Output the (x, y) coordinate of the center of the cell containing the given text.  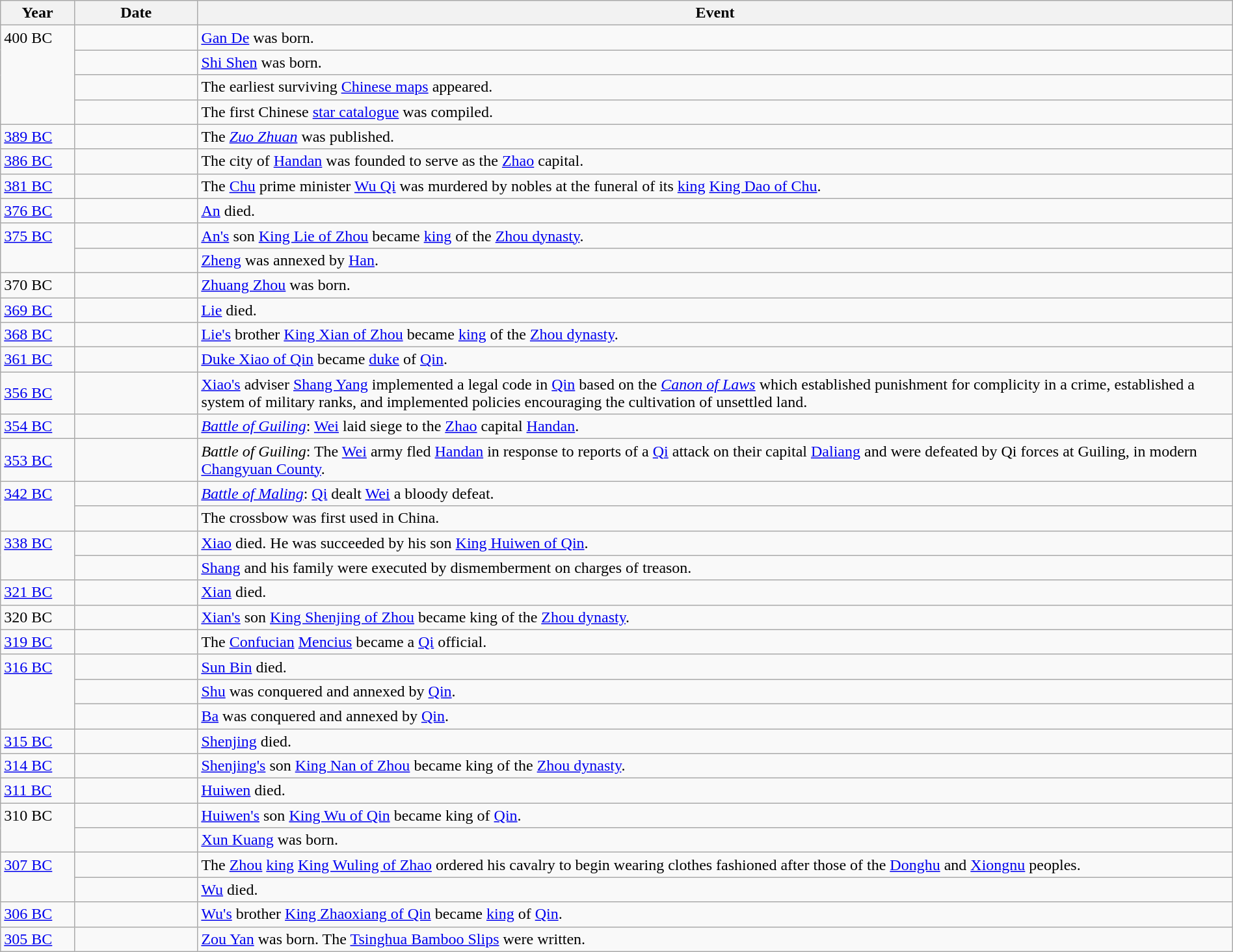
The earliest surviving Chinese maps appeared. (715, 87)
320 BC (38, 617)
Xun Kuang was born. (715, 840)
Date (135, 13)
Shang and his family were executed by dismemberment on charges of treason. (715, 568)
369 BC (38, 310)
375 BC (38, 248)
Xian's son King Shenjing of Zhou became king of the Zhou dynasty. (715, 617)
Event (715, 13)
389 BC (38, 137)
Xian died. (715, 592)
The Chu prime minister Wu Qi was murdered by nobles at the funeral of its king King Dao of Chu. (715, 186)
Shu was conquered and annexed by Qin. (715, 691)
376 BC (38, 211)
315 BC (38, 741)
314 BC (38, 766)
353 BC (38, 460)
342 BC (38, 506)
370 BC (38, 285)
Lie's brother King Xian of Zhou became king of the Zhou dynasty. (715, 335)
Zheng was annexed by Han. (715, 260)
Xiao died. He was succeeded by his son King Huiwen of Qin. (715, 543)
Sun Bin died. (715, 667)
Gan De was born. (715, 38)
386 BC (38, 161)
Shenjing's son King Nan of Zhou became king of the Zhou dynasty. (715, 766)
Huiwen died. (715, 791)
321 BC (38, 592)
316 BC (38, 691)
354 BC (38, 427)
Battle of Guiling: Wei laid siege to the Zhao capital Handan. (715, 427)
The Zhou king King Wuling of Zhao ordered his cavalry to begin wearing clothes fashioned after those of the Donghu and Xiongnu peoples. (715, 865)
Shenjing died. (715, 741)
381 BC (38, 186)
An's son King Lie of Zhou became king of the Zhou dynasty. (715, 235)
400 BC (38, 75)
The first Chinese star catalogue was compiled. (715, 112)
The city of Handan was founded to serve as the Zhao capital. (715, 161)
Lie died. (715, 310)
368 BC (38, 335)
Huiwen's son King Wu of Qin became king of Qin. (715, 815)
310 BC (38, 828)
Wu died. (715, 890)
307 BC (38, 877)
338 BC (38, 555)
The Confucian Mencius became a Qi official. (715, 642)
The Zuo Zhuan was published. (715, 137)
Wu's brother King Zhaoxiang of Qin became king of Qin. (715, 914)
Zhuang Zhou was born. (715, 285)
356 BC (38, 393)
An died. (715, 211)
Zou Yan was born. The Tsinghua Bamboo Slips were written. (715, 939)
Ba was conquered and annexed by Qin. (715, 716)
311 BC (38, 791)
319 BC (38, 642)
361 BC (38, 360)
306 BC (38, 914)
The crossbow was first used in China. (715, 518)
305 BC (38, 939)
Shi Shen was born. (715, 62)
Duke Xiao of Qin became duke of Qin. (715, 360)
Battle of Maling: Qi dealt Wei a bloody defeat. (715, 494)
Year (38, 13)
